Capture the cell that displays the provided text and extract its (X, Y) central coordinate. 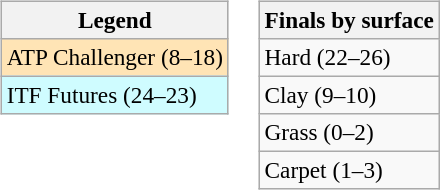
Finals by surface (349, 20)
ATP Challenger (8–18) (114, 57)
Hard (22–26) (349, 57)
Clay (9–10) (349, 95)
ITF Futures (24–23) (114, 95)
Carpet (1–3) (349, 171)
Legend (114, 20)
Grass (0–2) (349, 133)
